Return the (x, y) coordinate for the center point of the cell that contains the specified text.  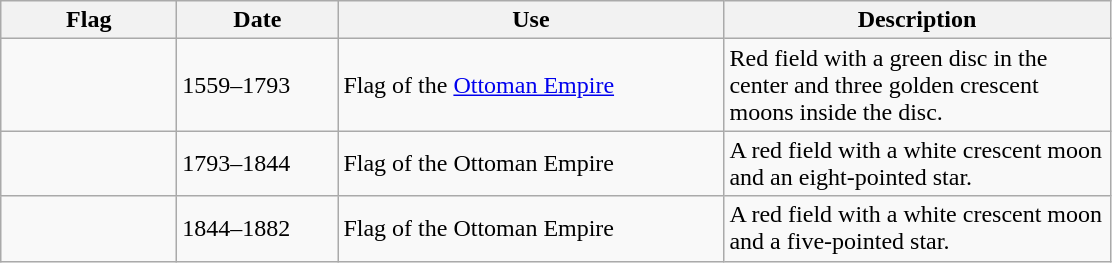
Description (917, 20)
Flag (89, 20)
1559–1793 (258, 85)
Use (531, 20)
1844–1882 (258, 228)
A red field with a white crescent moon and an eight-pointed star. (917, 164)
1793–1844 (258, 164)
Red field with a green disc in the center and three golden crescent moons inside the disc. (917, 85)
A red field with a white crescent moon and a five-pointed star. (917, 228)
Date (258, 20)
